Output the [x, y] coordinate of the center of the cell containing the given text.  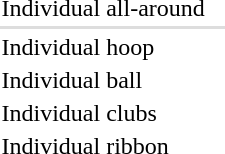
Individual ball [103, 80]
Individual clubs [103, 113]
Individual hoop [103, 47]
